Provide the (x, y) coordinate of the cell's center where the given text is located.  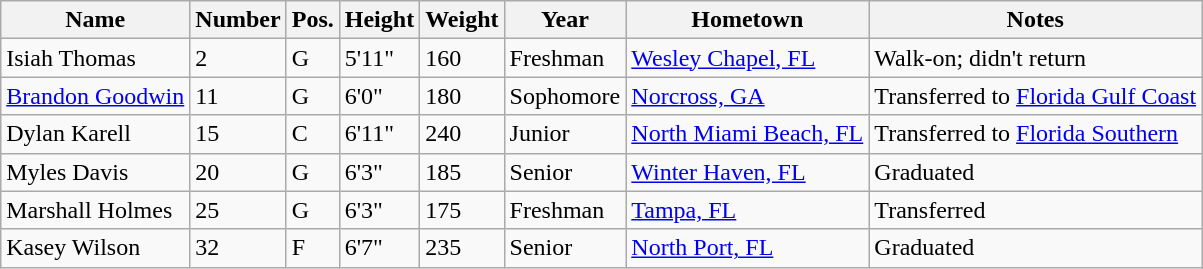
32 (238, 248)
Junior (565, 134)
Winter Haven, FL (748, 172)
160 (462, 58)
Walk-on; didn't return (1036, 58)
Brandon Goodwin (96, 96)
Marshall Holmes (96, 210)
Kasey Wilson (96, 248)
Isiah Thomas (96, 58)
Notes (1036, 20)
Dylan Karell (96, 134)
175 (462, 210)
Weight (462, 20)
Transferred (1036, 210)
Tampa, FL (748, 210)
North Port, FL (748, 248)
185 (462, 172)
15 (238, 134)
North Miami Beach, FL (748, 134)
C (312, 134)
Hometown (748, 20)
Year (565, 20)
180 (462, 96)
Myles Davis (96, 172)
Wesley Chapel, FL (748, 58)
11 (238, 96)
Transferred to Florida Gulf Coast (1036, 96)
6'0" (379, 96)
Pos. (312, 20)
2 (238, 58)
Transferred to Florida Southern (1036, 134)
Name (96, 20)
235 (462, 248)
Number (238, 20)
F (312, 248)
20 (238, 172)
240 (462, 134)
6'7" (379, 248)
Height (379, 20)
Norcross, GA (748, 96)
5'11" (379, 58)
Sophomore (565, 96)
25 (238, 210)
6'11" (379, 134)
